Provide the [X, Y] coordinate of the cell's center where the given text is located.  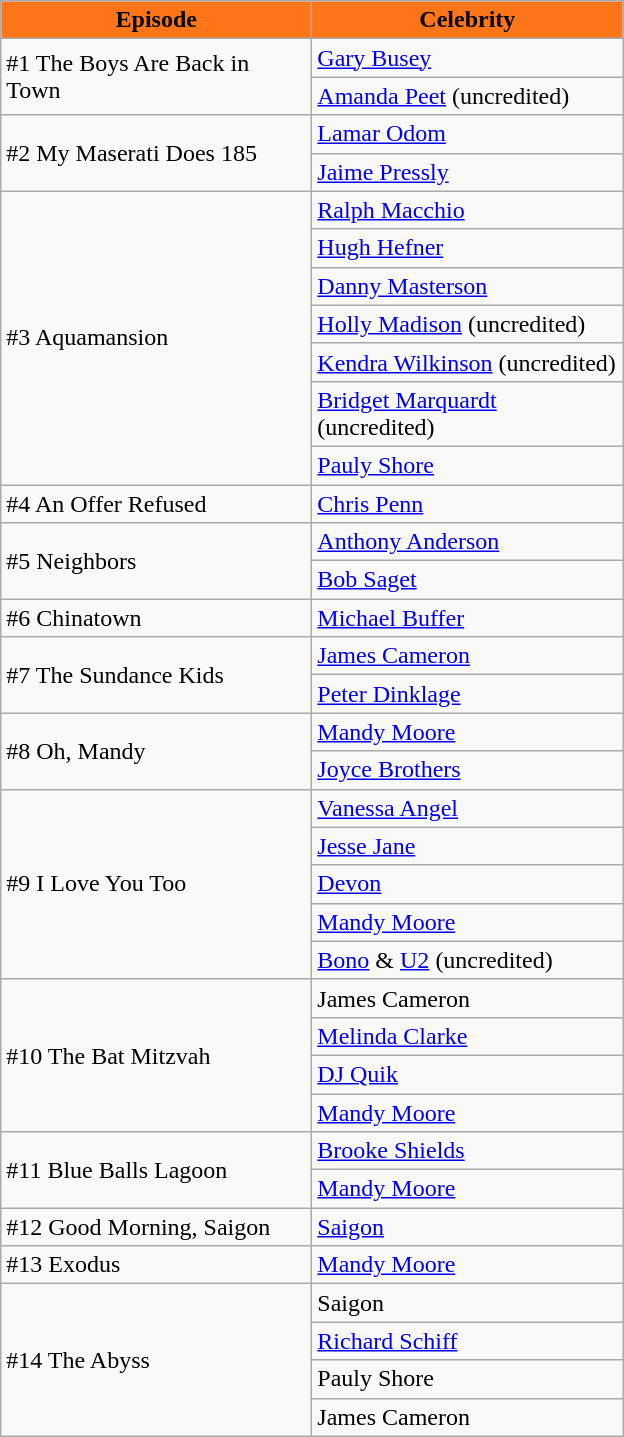
#5 Neighbors [156, 561]
Anthony Anderson [468, 542]
Holly Madison (uncredited) [468, 324]
Jaime Pressly [468, 172]
#10 The Bat Mitzvah [156, 1055]
#11 Blue Balls Lagoon [156, 1170]
#4 An Offer Refused [156, 503]
Kendra Wilkinson (uncredited) [468, 362]
Hugh Hefner [468, 248]
#7 The Sundance Kids [156, 675]
#2 My Maserati Does 185 [156, 153]
#9 I Love You Too [156, 884]
Danny Masterson [468, 286]
Amanda Peet (uncredited) [468, 96]
Devon [468, 884]
Brooke Shields [468, 1151]
Vanessa Angel [468, 808]
Jesse Jane [468, 846]
Melinda Clarke [468, 1036]
Bridget Marquardt (uncredited) [468, 414]
Peter Dinklage [468, 694]
#6 Chinatown [156, 618]
Gary Busey [468, 58]
Joyce Brothers [468, 770]
Episode [156, 20]
Richard Schiff [468, 1341]
#14 The Abyss [156, 1360]
#1 The Boys Are Back in Town [156, 77]
Lamar Odom [468, 134]
#3 Aquamansion [156, 338]
Michael Buffer [468, 618]
DJ Quik [468, 1074]
Ralph Macchio [468, 210]
#12 Good Morning, Saigon [156, 1227]
#8 Oh, Mandy [156, 751]
Celebrity [468, 20]
Chris Penn [468, 503]
Bono & U2 (uncredited) [468, 960]
Bob Saget [468, 580]
#13 Exodus [156, 1265]
